Find where the given text appears and provide that cell's center as (X, Y) coordinate. 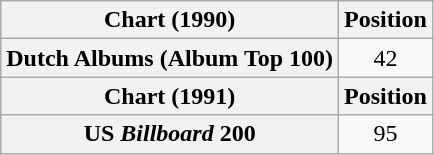
Chart (1990) (170, 20)
Chart (1991) (170, 96)
42 (386, 58)
Dutch Albums (Album Top 100) (170, 58)
US Billboard 200 (170, 134)
95 (386, 134)
